Search for the cell housing the specified text and yield its [x, y] center coordinate. 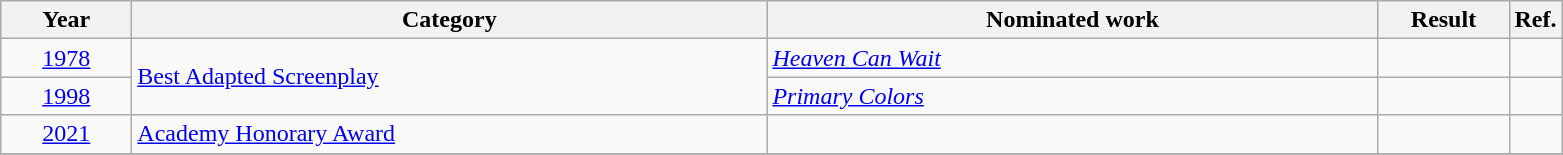
Academy Honorary Award [450, 134]
1978 [66, 58]
Ref. [1536, 20]
Category [450, 20]
Result [1444, 20]
Best Adapted Screenplay [450, 77]
2021 [66, 134]
Primary Colors [1072, 96]
1998 [66, 96]
Heaven Can Wait [1072, 58]
Year [66, 20]
Nominated work [1072, 20]
